Pinpoint the cell where the given text exists, returning its (X, Y) midpoint coordinate. 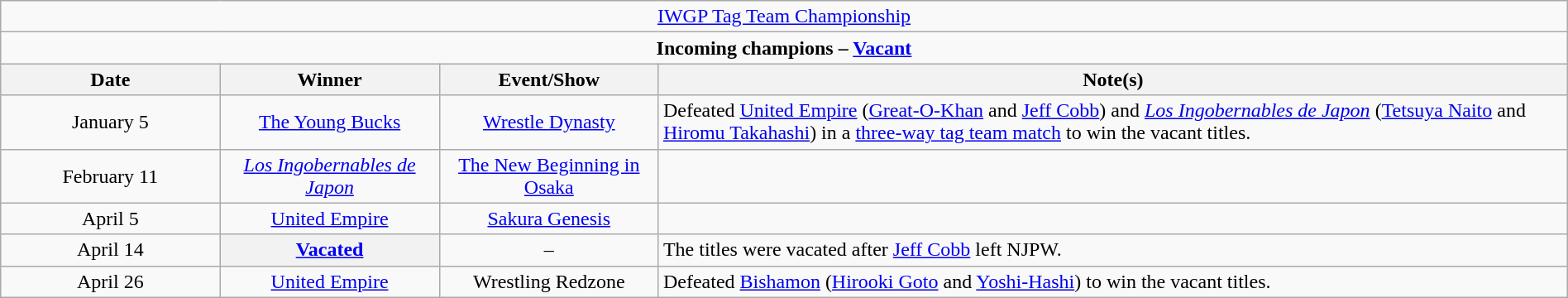
The New Beginning in Osaka (549, 175)
Wrestle Dynasty (549, 123)
Note(s) (1113, 79)
January 5 (111, 123)
– (549, 250)
February 11 (111, 175)
Sakura Genesis (549, 219)
IWGP Tag Team Championship (784, 17)
The titles were vacated after Jeff Cobb left NJPW. (1113, 250)
April 26 (111, 281)
The Young Bucks (329, 123)
Winner (329, 79)
Event/Show (549, 79)
Los Ingobernables de Japon (329, 175)
Incoming champions – Vacant (784, 48)
Vacated (329, 250)
Defeated Bishamon (Hirooki Goto and Yoshi-Hashi) to win the vacant titles. (1113, 281)
Wrestling Redzone (549, 281)
Date (111, 79)
April 5 (111, 219)
April 14 (111, 250)
